Identify which cell holds the provided text, then report its (X, Y) central coordinate. 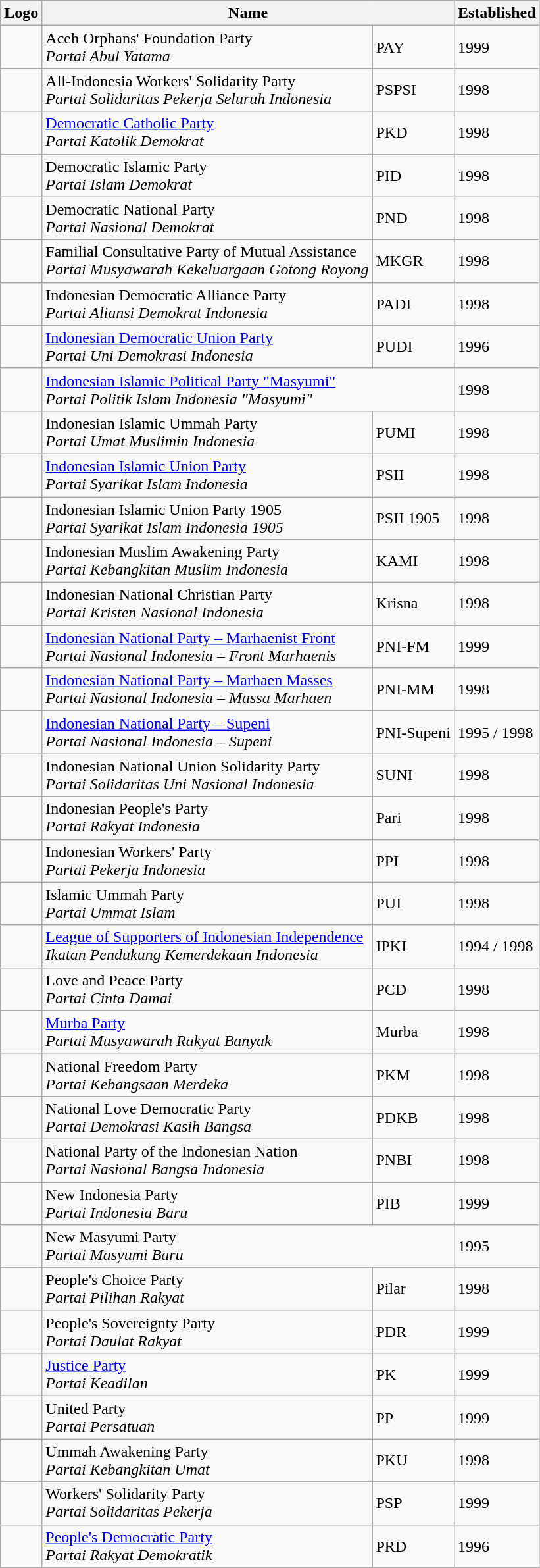
People's Choice Party Partai Pilihan Rakyat (207, 1289)
KAMI (413, 561)
PIB (413, 1203)
Indonesian Democratic Alliance Party Partai Aliansi Demokrat Indonesia (207, 304)
Indonesian Islamic Union Party 1905 Partai Syarikat Islam Indonesia 1905 (207, 517)
PRD (413, 1546)
PNI-Supeni (413, 732)
Indonesian National Party – Marhaen Masses Partai Nasional Indonesia – Massa Marhaen (207, 690)
PCD (413, 989)
PADI (413, 304)
National Party of the Indonesian Nation Partai Nasional Bangsa Indonesia (207, 1160)
MKGR (413, 261)
Aceh Orphans' Foundation Party Partai Abul Yatama (207, 47)
Indonesian National Party – Marhaenist FrontPartai Nasional Indonesia – Front Marhaenis (207, 646)
Indonesian Workers' Party Partai Pekerja Indonesia (207, 861)
Indonesian Democratic Union Party Partai Uni Demokrasi Indonesia (207, 346)
Familial Consultative Party of Mutual Assistance Partai Musyawarah Kekeluargaan Gotong Royong (207, 261)
PUDI (413, 346)
People's Sovereignty PartyPartai Daulat Rakyat (207, 1332)
PPI (413, 861)
1995 (497, 1247)
Indonesian National Party – Supeni Partai Nasional Indonesia – Supeni (207, 732)
PUMI (413, 432)
Justice PartyPartai Keadilan (207, 1374)
Democratic Catholic Party Partai Katolik Demokrat (207, 133)
PKM (413, 1074)
United PartyPartai Persatuan (207, 1418)
IPKI (413, 947)
Ummah Awakening Party Partai Kebangkitan Umat (207, 1460)
Name (249, 13)
Democratic Islamic Party Partai Islam Demokrat (207, 175)
PND (413, 219)
1994 / 1998 (497, 947)
Murba Party Partai Musyawarah Rakyat Banyak (207, 1032)
League of Supporters of Indonesian Independence Ikatan Pendukung Kemerdekaan Indonesia (207, 947)
PSII 1905 (413, 517)
PP (413, 1418)
PDKB (413, 1118)
Love and Peace Party Partai Cinta Damai (207, 989)
PSPSI (413, 90)
Indonesian Islamic Ummah Party Partai Umat Muslimin Indonesia (207, 432)
Logo (21, 13)
PDR (413, 1332)
Pilar (413, 1289)
National Love Democratic PartyPartai Demokrasi Kasih Bangsa (207, 1118)
People's Democratic PartyPartai Rakyat Demokratik (207, 1546)
New Masyumi PartyPartai Masyumi Baru (249, 1247)
National Freedom Party Partai Kebangsaan Merdeka (207, 1074)
Indonesian Islamic Political Party "Masyumi"Partai Politik Islam Indonesia "Masyumi" (249, 390)
Pari (413, 818)
PNI-MM (413, 690)
Indonesian Muslim Awakening Party Partai Kebangkitan Muslim Indonesia (207, 561)
PAY (413, 47)
PUI (413, 903)
Workers' Solidarity Party Partai Solidaritas Pekerja (207, 1503)
SUNI (413, 775)
Indonesian People's Party Partai Rakyat Indonesia (207, 818)
Krisna (413, 604)
PID (413, 175)
Established (497, 13)
Indonesian National Christian Party Partai Kristen Nasional Indonesia (207, 604)
Democratic National PartyPartai Nasional Demokrat (207, 219)
1995 / 1998 (497, 732)
PSII (413, 475)
Indonesian Islamic Union PartyPartai Syarikat Islam Indonesia (207, 475)
PNBI (413, 1160)
New Indonesia PartyPartai Indonesia Baru (207, 1203)
PNI-FM (413, 646)
Murba (413, 1032)
Islamic Ummah Party Partai Ummat Islam (207, 903)
PK (413, 1374)
Indonesian National Union Solidarity PartyPartai Solidaritas Uni Nasional Indonesia (207, 775)
All-Indonesia Workers' Solidarity Party Partai Solidaritas Pekerja Seluruh Indonesia (207, 90)
PSP (413, 1503)
PKD (413, 133)
PKU (413, 1460)
